Extract the [x, y] coordinate from the center of the cell holding the provided text.  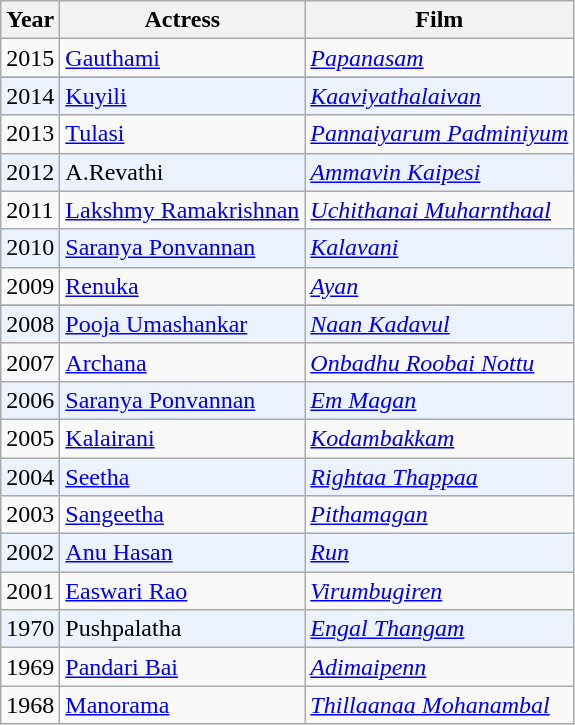
2013 [30, 134]
Kodambakkam [440, 438]
2015 [30, 58]
Gauthami [182, 58]
Kuyili [182, 96]
Lakshmy Ramakrishnan [182, 210]
Archana [182, 362]
Rightaa Thappaa [440, 477]
2002 [30, 553]
2010 [30, 248]
Ayan [440, 286]
Sangeetha [182, 515]
Pithamagan [440, 515]
2009 [30, 286]
Run [440, 553]
Kalairani [182, 438]
Em Magan [440, 400]
Pannaiyarum Padminiyum [440, 134]
Pooja Umashankar [182, 324]
Renuka [182, 286]
Seetha [182, 477]
2008 [30, 324]
Kaaviyathalaivan [440, 96]
Ammavin Kaipesi [440, 172]
Easwari Rao [182, 591]
2012 [30, 172]
Naan Kadavul [440, 324]
Pushpalatha [182, 629]
1968 [30, 705]
Papanasam [440, 58]
Uchithanai Muharnthaal [440, 210]
Tulasi [182, 134]
Engal Thangam [440, 629]
A.Revathi [182, 172]
2004 [30, 477]
Virumbugiren [440, 591]
Pandari Bai [182, 667]
2003 [30, 515]
1970 [30, 629]
2007 [30, 362]
Kalavani [440, 248]
Manorama [182, 705]
2005 [30, 438]
Adimaipenn [440, 667]
2011 [30, 210]
2006 [30, 400]
2014 [30, 96]
Anu Hasan [182, 553]
Actress [182, 20]
Thillaanaa Mohanambal [440, 705]
1969 [30, 667]
Onbadhu Roobai Nottu [440, 362]
2001 [30, 591]
Year [30, 20]
Film [440, 20]
